Output the [X, Y] coordinate of the center of the cell containing the given text.  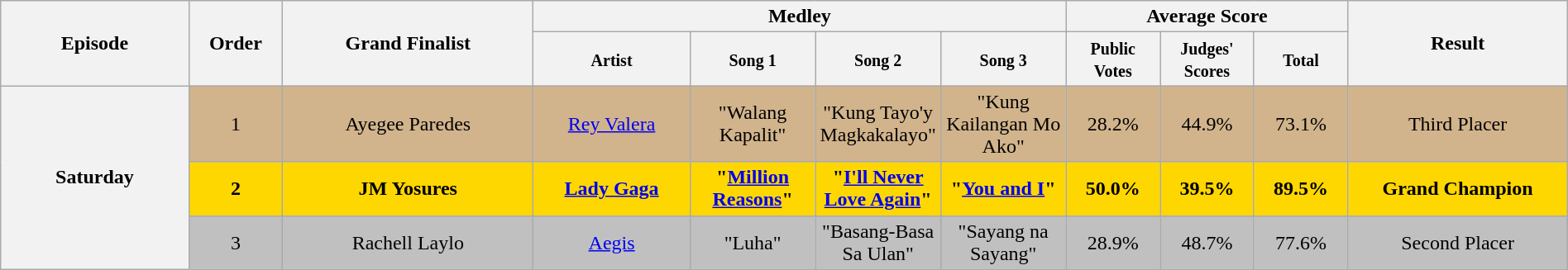
Public Votes [1113, 59]
JM Yosures [409, 188]
73.1% [1301, 124]
44.9% [1207, 124]
"Kung Kailangan Mo Ako" [1003, 124]
Total [1301, 59]
Second Placer [1457, 243]
"Walang Kapalit" [753, 124]
28.2% [1113, 124]
Grand Champion [1457, 188]
28.9% [1113, 243]
Judges' Scores [1207, 59]
48.7% [1207, 243]
Rachell Laylo [409, 243]
Result [1457, 43]
50.0% [1113, 188]
Song 2 [878, 59]
Artist [612, 59]
Song 1 [753, 59]
"I'll Never Love Again" [878, 188]
Lady Gaga [612, 188]
"Basang-Basa Sa Ulan" [878, 243]
Average Score [1207, 17]
Aegis [612, 243]
2 [236, 188]
Third Placer [1457, 124]
"Million Reasons" [753, 188]
Grand Finalist [409, 43]
39.5% [1207, 188]
Rey Valera [612, 124]
1 [236, 124]
"Kung Tayo'y Magkakalayo" [878, 124]
Order [236, 43]
3 [236, 243]
"You and I" [1003, 188]
Song 3 [1003, 59]
89.5% [1301, 188]
"Luha" [753, 243]
"Sayang na Sayang" [1003, 243]
Medley [800, 17]
Episode [94, 43]
Ayegee Paredes [409, 124]
Saturday [94, 178]
77.6% [1301, 243]
